Search for the cell housing the specified text and yield its (x, y) center coordinate. 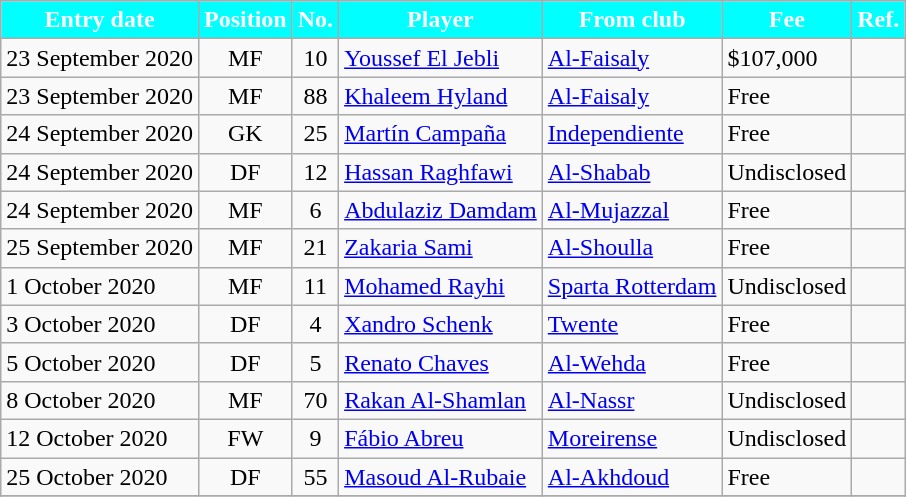
10 (315, 58)
Al-Shabab (632, 172)
Masoud Al-Rubaie (441, 477)
3 October 2020 (100, 324)
FW (245, 438)
12 October 2020 (100, 438)
11 (315, 286)
GK (245, 134)
55 (315, 477)
25 September 2020 (100, 248)
Fee (787, 20)
1 October 2020 (100, 286)
$107,000 (787, 58)
Rakan Al-Shamlan (441, 400)
Youssef El Jebli (441, 58)
Ref. (878, 20)
Xandro Schenk (441, 324)
Player (441, 20)
Position (245, 20)
Sparta Rotterdam (632, 286)
Al-Wehda (632, 362)
Al-Nassr (632, 400)
Hassan Raghfawi (441, 172)
From club (632, 20)
Al-Shoulla (632, 248)
21 (315, 248)
Khaleem Hyland (441, 96)
Al-Akhdoud (632, 477)
Entry date (100, 20)
Al-Mujazzal (632, 210)
Twente (632, 324)
Moreirense (632, 438)
70 (315, 400)
8 October 2020 (100, 400)
5 October 2020 (100, 362)
25 October 2020 (100, 477)
Renato Chaves (441, 362)
Fábio Abreu (441, 438)
Zakaria Sami (441, 248)
9 (315, 438)
Independiente (632, 134)
Abdulaziz Damdam (441, 210)
4 (315, 324)
25 (315, 134)
Mohamed Rayhi (441, 286)
5 (315, 362)
6 (315, 210)
Martín Campaña (441, 134)
88 (315, 96)
No. (315, 20)
12 (315, 172)
